Identify which cell holds the provided text, then report its [x, y] central coordinate. 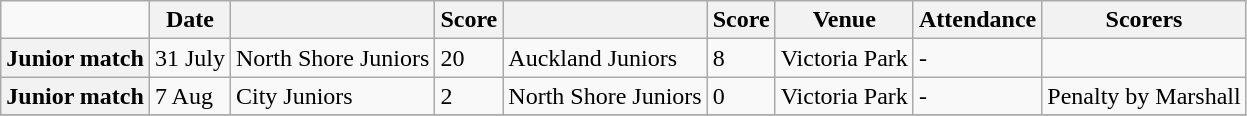
2 [469, 96]
Attendance [977, 20]
Penalty by Marshall [1144, 96]
8 [741, 58]
Date [190, 20]
Auckland Juniors [605, 58]
0 [741, 96]
City Juniors [332, 96]
Scorers [1144, 20]
Venue [844, 20]
7 Aug [190, 96]
20 [469, 58]
31 July [190, 58]
